Scan for the cell matching the given text and deliver its (X, Y) coordinate at center. 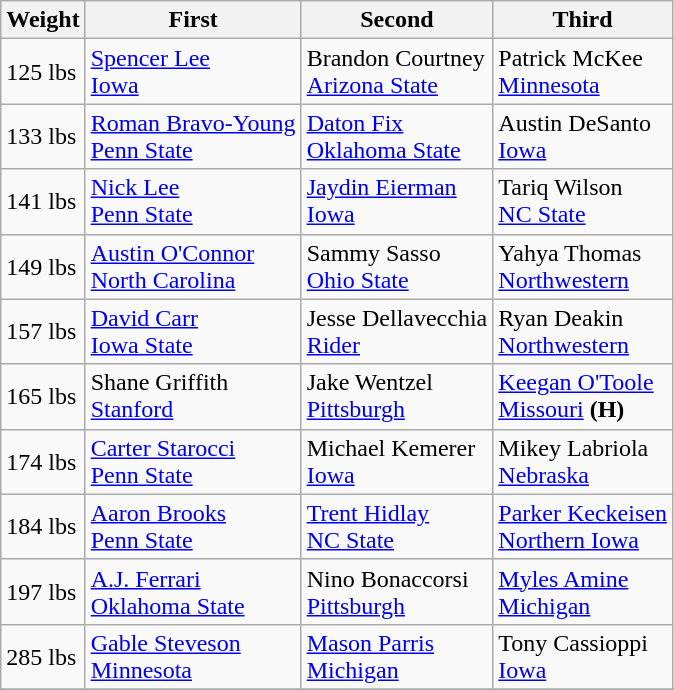
Mason ParrisMichigan (397, 656)
Carter StarocciPenn State (193, 462)
Keegan O'TooleMissouri (H) (583, 396)
Trent Hidlay NC State (397, 526)
157 lbs (43, 332)
Austin O'ConnorNorth Carolina (193, 266)
Nick LeePenn State (193, 202)
Jake WentzelPittsburgh (397, 396)
Shane GriffithStanford (193, 396)
Nino BonaccorsiPittsburgh (397, 592)
174 lbs (43, 462)
Brandon CourtneyArizona State (397, 72)
Michael KemererIowa (397, 462)
Parker KeckeisenNorthern Iowa (583, 526)
285 lbs (43, 656)
Ryan DeakinNorthwestern (583, 332)
Tony CassioppiIowa (583, 656)
Mikey LabriolaNebraska (583, 462)
Third (583, 20)
Patrick McKeeMinnesota (583, 72)
Aaron BrooksPenn State (193, 526)
Sammy SassoOhio State (397, 266)
Myles AmineMichigan (583, 592)
Weight (43, 20)
Jesse DellavecchiaRider (397, 332)
Spencer LeeIowa (193, 72)
Jaydin EiermanIowa (397, 202)
A.J. FerrariOklahoma State (193, 592)
133 lbs (43, 136)
Daton FixOklahoma State (397, 136)
Tariq WilsonNC State (583, 202)
David CarrIowa State (193, 332)
Yahya ThomasNorthwestern (583, 266)
184 lbs (43, 526)
141 lbs (43, 202)
Austin DeSantoIowa (583, 136)
149 lbs (43, 266)
First (193, 20)
Second (397, 20)
165 lbs (43, 396)
Gable StevesonMinnesota (193, 656)
125 lbs (43, 72)
Roman Bravo-YoungPenn State (193, 136)
197 lbs (43, 592)
